Capture the cell that displays the provided text and extract its (X, Y) central coordinate. 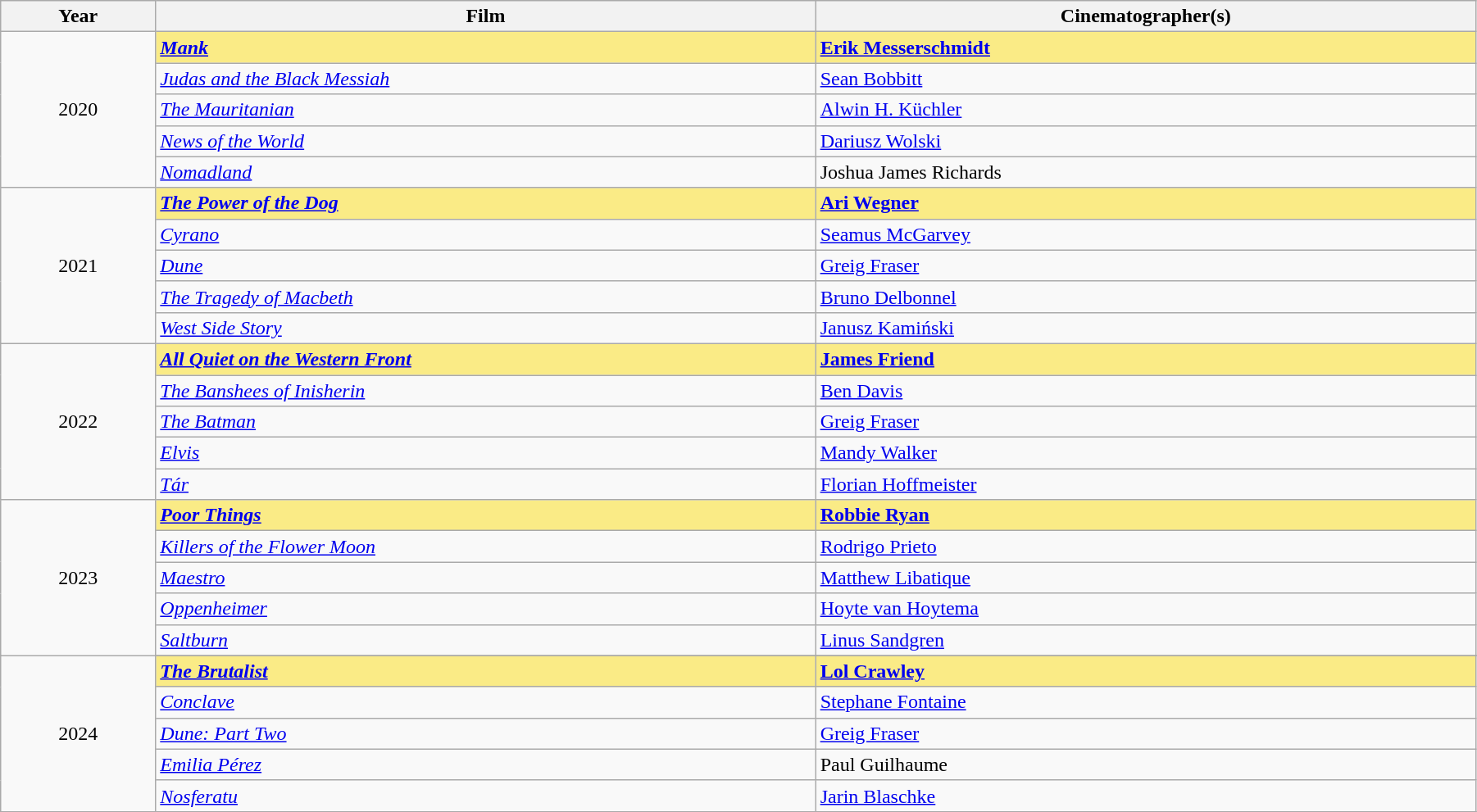
West Side Story (485, 328)
Dune (485, 265)
Hoyte van Hoytema (1146, 609)
Poor Things (485, 515)
Elvis (485, 453)
Ari Wegner (1146, 203)
The Brutalist (485, 671)
Seamus McGarvey (1146, 234)
Film (485, 16)
Alwin H. Küchler (1146, 110)
Nomadland (485, 172)
Matthew Libatique (1146, 578)
2020 (79, 110)
Mandy Walker (1146, 453)
The Power of the Dog (485, 203)
Maestro (485, 578)
Cinematographer(s) (1146, 16)
Dariusz Wolski (1146, 141)
2021 (79, 265)
News of the World (485, 141)
Ben Davis (1146, 391)
2023 (79, 578)
Janusz Kamiński (1146, 328)
Florian Hoffmeister (1146, 484)
Saltburn (485, 640)
Tár (485, 484)
Stephane Fontaine (1146, 702)
2024 (79, 733)
Conclave (485, 702)
Robbie Ryan (1146, 515)
Judas and the Black Messiah (485, 79)
2022 (79, 421)
Killers of the Flower Moon (485, 547)
Paul Guilhaume (1146, 764)
Rodrigo Prieto (1146, 547)
All Quiet on the Western Front (485, 359)
Bruno Delbonnel (1146, 297)
Year (79, 16)
The Tragedy of Macbeth (485, 297)
Mank (485, 48)
The Batman (485, 422)
Oppenheimer (485, 609)
Joshua James Richards (1146, 172)
The Mauritanian (485, 110)
James Friend (1146, 359)
Cyrano (485, 234)
Jarin Blaschke (1146, 796)
Dune: Part Two (485, 733)
Lol Crawley (1146, 671)
Sean Bobbitt (1146, 79)
Erik Messerschmidt (1146, 48)
The Banshees of Inisherin (485, 391)
Nosferatu (485, 796)
Emilia Pérez (485, 764)
Linus Sandgren (1146, 640)
